Search for the cell housing the specified text and yield its (X, Y) center coordinate. 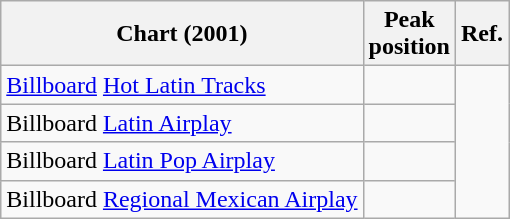
Chart (2001) (182, 34)
Billboard Latin Airplay (182, 123)
Ref. (482, 34)
Billboard Hot Latin Tracks (182, 85)
Billboard Regional Mexican Airplay (182, 199)
Peakposition (409, 34)
Billboard Latin Pop Airplay (182, 161)
